Scan for the cell matching the given text and deliver its (x, y) coordinate at center. 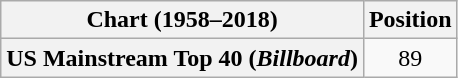
Position (410, 20)
89 (410, 58)
Chart (1958–2018) (182, 20)
US Mainstream Top 40 (Billboard) (182, 58)
